Detect which cell encompasses the target text, then output its [X, Y] center coordinate. 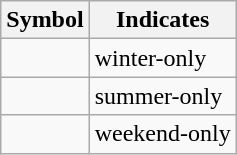
Indicates [162, 20]
Symbol [45, 20]
winter-only [162, 58]
summer-only [162, 96]
weekend-only [162, 134]
